Identify which cell holds the provided text, then report its [x, y] central coordinate. 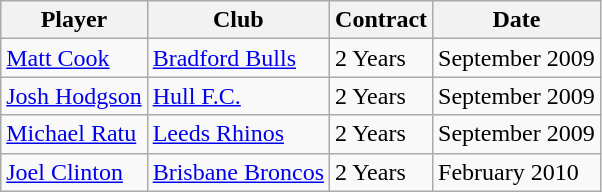
Date [517, 20]
Bradford Bulls [238, 58]
Leeds Rhinos [238, 134]
Contract [382, 20]
Matt Cook [74, 58]
Player [74, 20]
Joel Clinton [74, 172]
Michael Ratu [74, 134]
February 2010 [517, 172]
Hull F.C. [238, 96]
Brisbane Broncos [238, 172]
Josh Hodgson [74, 96]
Club [238, 20]
